Return (X, Y) of the center of cell containing provided text 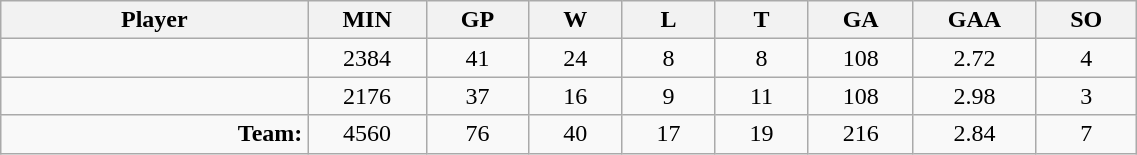
24 (576, 58)
11 (762, 96)
7 (1086, 134)
Player (154, 20)
2176 (367, 96)
17 (668, 134)
41 (477, 58)
Team: (154, 134)
2.84 (974, 134)
9 (668, 96)
GAA (974, 20)
W (576, 20)
GA (860, 20)
SO (1086, 20)
T (762, 20)
3 (1086, 96)
MIN (367, 20)
37 (477, 96)
216 (860, 134)
40 (576, 134)
4560 (367, 134)
19 (762, 134)
16 (576, 96)
2384 (367, 58)
76 (477, 134)
L (668, 20)
2.98 (974, 96)
2.72 (974, 58)
4 (1086, 58)
GP (477, 20)
